Capture the cell that displays the provided text and extract its [x, y] central coordinate. 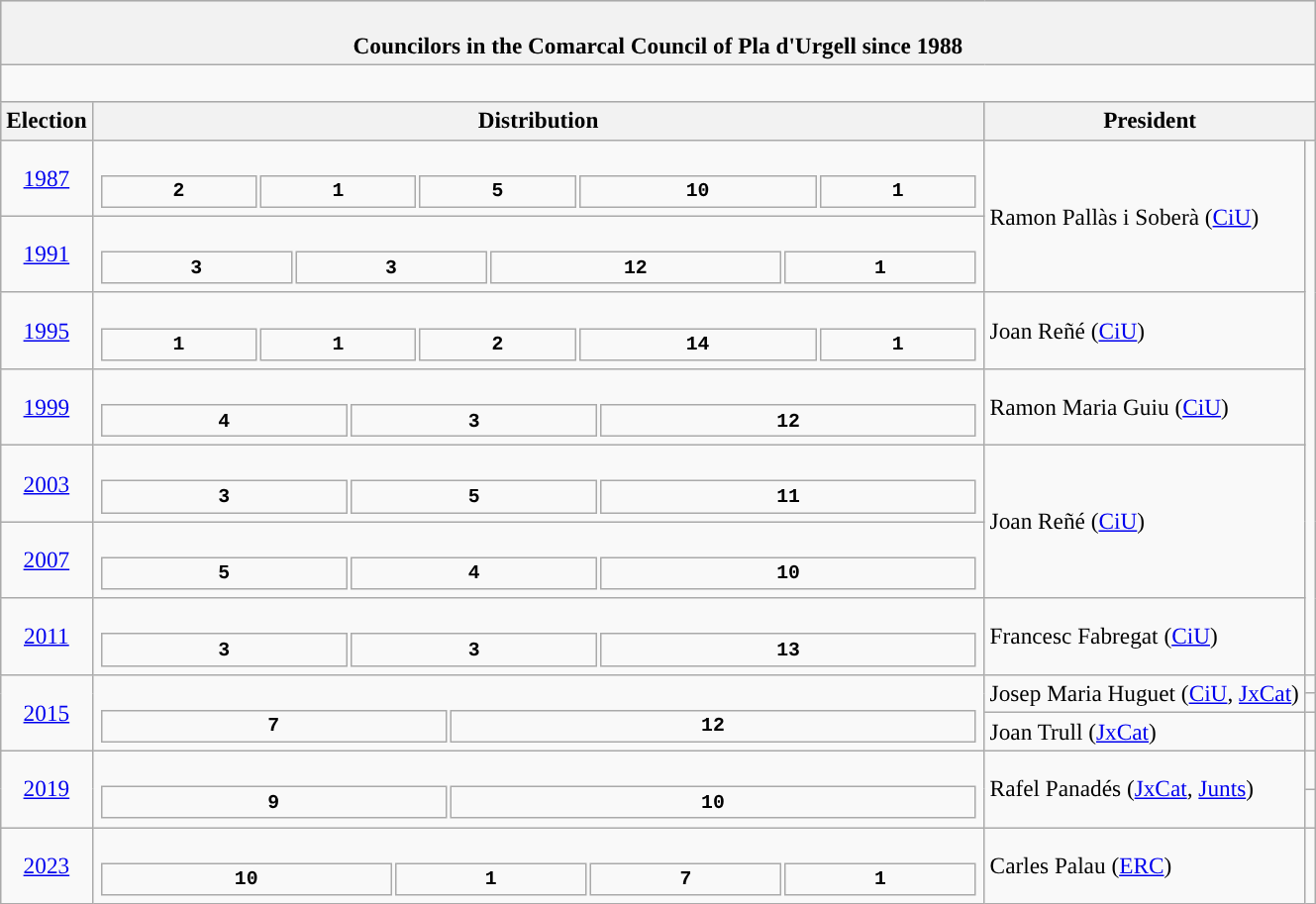
Distribution [539, 121]
4 3 12 [539, 406]
Councilors in the Comarcal Council of Pla d'Urgell since 1988 [658, 32]
2007 [47, 558]
3 5 11 [539, 483]
Josep Maria Huguet (CiU, JxCat) [1145, 693]
2003 [47, 483]
7 12 [539, 713]
13 [788, 650]
1987 [47, 178]
10 1 7 1 [539, 865]
2015 [47, 713]
Carles Palau (ERC) [1145, 865]
President [1150, 121]
1995 [47, 331]
1991 [47, 253]
1 1 2 14 1 [539, 331]
1999 [47, 406]
Election [47, 121]
Ramon Maria Guiu (CiU) [1145, 406]
3 3 13 [539, 636]
3 3 12 1 [539, 253]
Joan Trull (JxCat) [1145, 731]
2011 [47, 636]
14 [697, 343]
Ramon Pallàs i Soberà (CiU) [1145, 216]
Francesc Fabregat (CiU) [1145, 636]
5 4 10 [539, 558]
9 10 [539, 788]
2023 [47, 865]
2 1 5 10 1 [539, 178]
Rafel Panadés (JxCat, Junts) [1145, 788]
11 [788, 497]
9 [273, 802]
2019 [47, 788]
